Scan for the cell matching the given text and deliver its [x, y] coordinate at center. 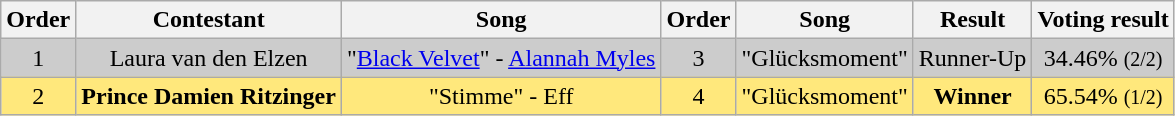
Contestant [209, 20]
34.46% (2/2) [1103, 58]
2 [38, 96]
4 [698, 96]
Laura van den Elzen [209, 58]
Winner [972, 96]
1 [38, 58]
Result [972, 20]
Runner-Up [972, 58]
Voting result [1103, 20]
3 [698, 58]
"Stimme" - Eff [501, 96]
65.54% (1/2) [1103, 96]
Prince Damien Ritzinger [209, 96]
"Black Velvet" - Alannah Myles [501, 58]
